Scan for the cell matching the given text and deliver its [X, Y] coordinate at center. 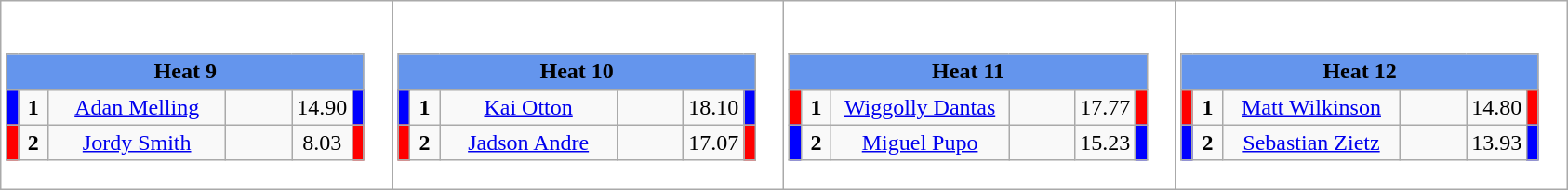
Jordy Smith [138, 142]
Wiggolly Dantas [921, 107]
Sebastian Zietz [1311, 142]
17.07 [714, 142]
13.93 [1497, 142]
Jadson Andre [528, 142]
Kai Otton [528, 107]
Heat 9 [185, 72]
Heat 12 [1360, 72]
Heat 11 [968, 72]
14.90 [322, 107]
Heat 12 1 Matt Wilkinson 14.80 2 Sebastian Zietz 13.93 [1371, 95]
Heat 9 1 Adan Melling 14.90 2 Jordy Smith 8.03 [197, 95]
Adan Melling [138, 107]
Matt Wilkinson [1311, 107]
Heat 10 1 Kai Otton 18.10 2 Jadson Andre 17.07 [588, 95]
8.03 [322, 142]
Heat 10 [577, 72]
Heat 11 1 Wiggolly Dantas 17.77 2 Miguel Pupo 15.23 [980, 95]
15.23 [1105, 142]
Miguel Pupo [921, 142]
14.80 [1497, 107]
18.10 [714, 107]
17.77 [1105, 107]
